Determine the [x, y] coordinate at the center of the cell enclosing the given text.  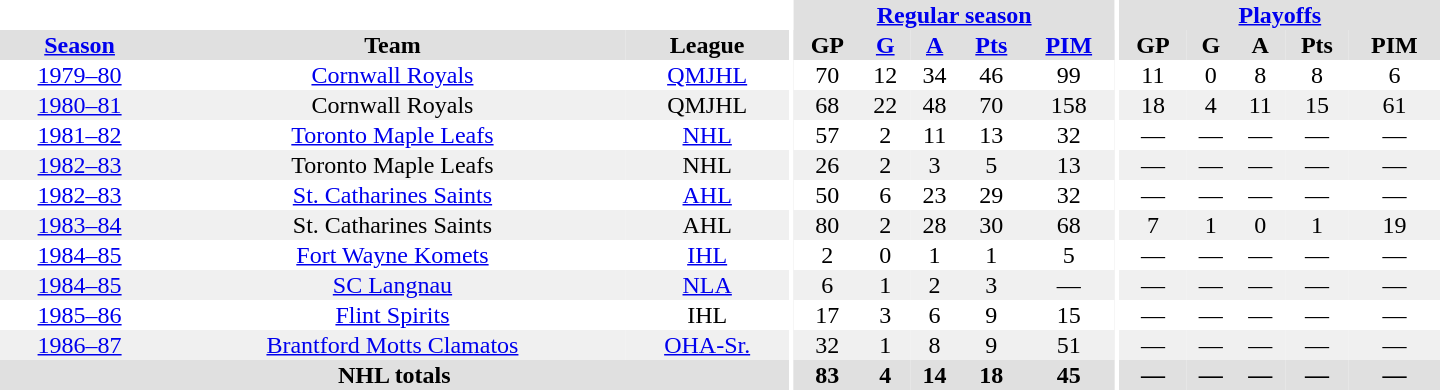
Flint Spirits [392, 315]
1986–87 [80, 345]
1981–82 [80, 135]
Playoffs [1280, 15]
1980–81 [80, 105]
Season [80, 45]
99 [1068, 75]
26 [827, 165]
61 [1394, 105]
28 [934, 225]
SC Langnau [392, 285]
League [708, 45]
OHA-Sr. [708, 345]
45 [1068, 375]
19 [1394, 225]
Fort Wayne Komets [392, 255]
7 [1153, 225]
29 [991, 195]
NLA [708, 285]
1979–80 [80, 75]
14 [934, 375]
48 [934, 105]
Team [392, 45]
Regular season [954, 15]
30 [991, 225]
Brantford Motts Clamatos [392, 345]
12 [886, 75]
50 [827, 195]
17 [827, 315]
22 [886, 105]
57 [827, 135]
46 [991, 75]
23 [934, 195]
158 [1068, 105]
NHL totals [394, 375]
83 [827, 375]
1983–84 [80, 225]
34 [934, 75]
80 [827, 225]
51 [1068, 345]
1985–86 [80, 315]
